For the text-containing cell, return its midpoint in [x, y] coordinate format. 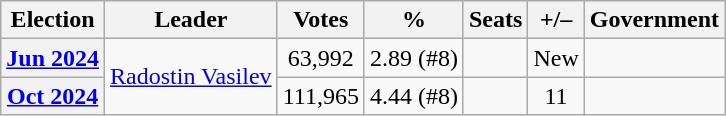
New [556, 58]
4.44 (#8) [414, 96]
% [414, 20]
Oct 2024 [53, 96]
Government [654, 20]
Votes [320, 20]
11 [556, 96]
Leader [192, 20]
Jun 2024 [53, 58]
2.89 (#8) [414, 58]
+/– [556, 20]
Seats [495, 20]
Radostin Vasilev [192, 77]
Election [53, 20]
63,992 [320, 58]
111,965 [320, 96]
